Output the [X, Y] coordinate of the center of the cell containing the given text.  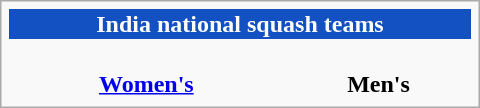
India national squash teams [240, 24]
Women's [146, 70]
Men's [378, 70]
